Scan for the cell matching the given text and deliver its (X, Y) coordinate at center. 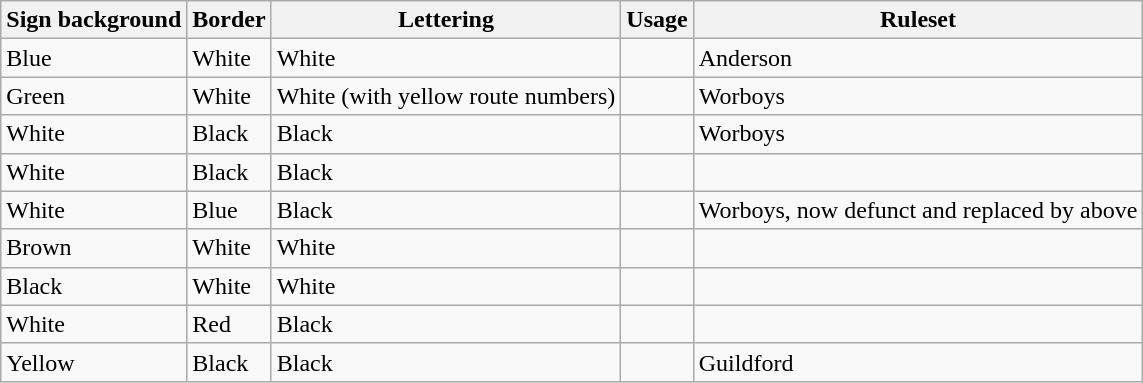
Worboys, now defunct and replaced by above (918, 210)
Yellow (94, 362)
Usage (657, 20)
Anderson (918, 58)
Guildford (918, 362)
Border (229, 20)
Ruleset (918, 20)
Red (229, 324)
Lettering (446, 20)
White (with yellow route numbers) (446, 96)
Green (94, 96)
Brown (94, 248)
Sign background (94, 20)
